Pinpoint the cell where the given text exists, returning its (x, y) midpoint coordinate. 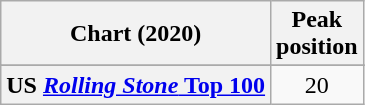
20 (317, 85)
Peakposition (317, 34)
US Rolling Stone Top 100 (136, 85)
Chart (2020) (136, 34)
